For the text-containing cell, return its midpoint in (X, Y) coordinate format. 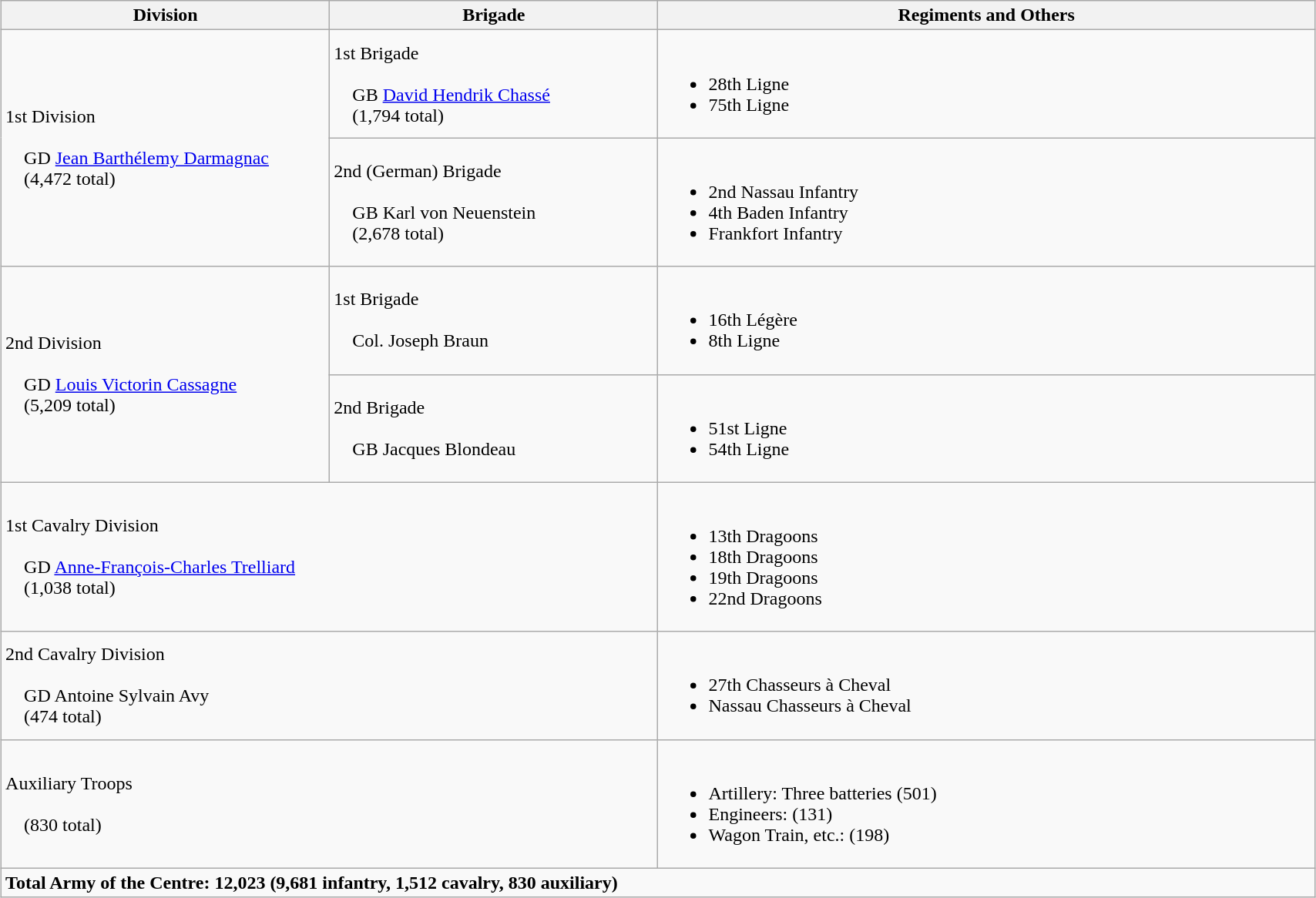
Brigade (494, 15)
2nd Cavalry Division GD Antoine Sylvain Avy (474 total) (330, 685)
Artillery: Three batteries (501)Engineers: (131)Wagon Train, etc.: (198) (986, 804)
Auxiliary Troops (830 total) (330, 804)
1st Cavalry Division GD Anne-François-Charles Trelliard (1,038 total) (330, 557)
16th Légère8th Ligne (986, 320)
Total Army of the Centre: 12,023 (9,681 infantry, 1,512 cavalry, 830 auxiliary) (658, 883)
2nd Brigade GB Jacques Blondeau (494, 428)
2nd Division GD Louis Victorin Cassagne (5,209 total) (166, 374)
1st Brigade Col. Joseph Braun (494, 320)
13th Dragoons18th Dragoons19th Dragoons22nd Dragoons (986, 557)
27th Chasseurs à ChevalNassau Chasseurs à Cheval (986, 685)
2nd (German) Brigade GB Karl von Neuenstein (2,678 total) (494, 202)
2nd Nassau Infantry4th Baden InfantryFrankfort Infantry (986, 202)
Regiments and Others (986, 15)
51st Ligne54th Ligne (986, 428)
Division (166, 15)
1st Division GD Jean Barthélemy Darmagnac (4,472 total) (166, 148)
1st Brigade GB David Hendrik Chassé (1,794 total) (494, 84)
28th Ligne75th Ligne (986, 84)
